Return the [X, Y] coordinate for the center point of the cell that contains the specified text.  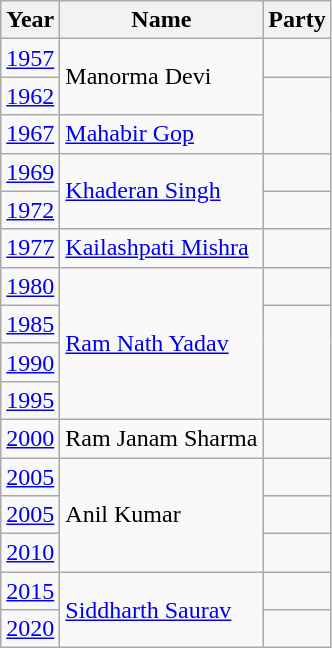
1980 [30, 286]
1977 [30, 248]
Anil Kumar [162, 515]
1985 [30, 324]
2020 [30, 629]
Ram Nath Yadav [162, 343]
2000 [30, 438]
Party [297, 20]
2010 [30, 553]
1957 [30, 58]
1995 [30, 400]
1969 [30, 172]
1967 [30, 134]
1990 [30, 362]
Mahabir Gop [162, 134]
Khaderan Singh [162, 191]
2015 [30, 591]
Manorma Devi [162, 77]
Kailashpati Mishra [162, 248]
Name [162, 20]
1972 [30, 210]
Siddharth Saurav [162, 610]
Year [30, 20]
Ram Janam Sharma [162, 438]
1962 [30, 96]
